Extract the (X, Y) coordinate from the center of the cell holding the provided text.  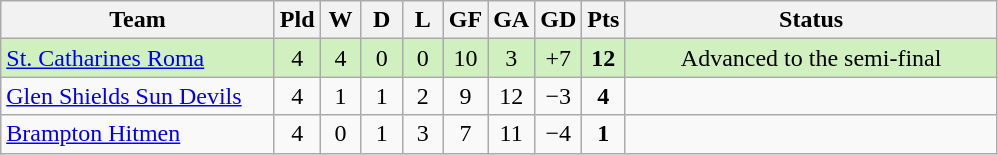
2 (422, 96)
GF (465, 20)
10 (465, 58)
Glen Shields Sun Devils (138, 96)
Status (812, 20)
St. Catharines Roma (138, 58)
Pts (604, 20)
7 (465, 134)
GD (558, 20)
Team (138, 20)
Pld (297, 20)
Advanced to the semi-final (812, 58)
11 (512, 134)
W (340, 20)
L (422, 20)
9 (465, 96)
+7 (558, 58)
−3 (558, 96)
GA (512, 20)
Brampton Hitmen (138, 134)
D (382, 20)
−4 (558, 134)
